Detect which cell encompasses the target text, then output its (X, Y) center coordinate. 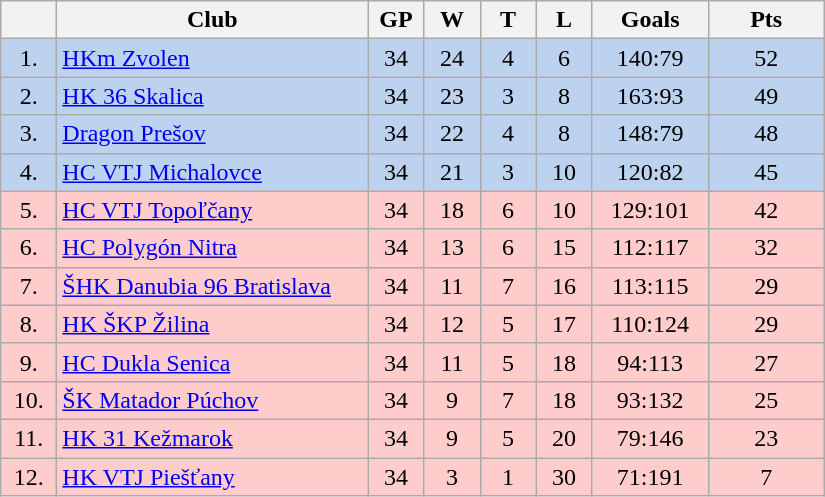
Pts (766, 20)
5. (29, 210)
110:124 (650, 324)
12 (452, 324)
HK VTJ Piešťany (212, 477)
93:132 (650, 400)
13 (452, 248)
24 (452, 58)
HC VTJ Michalovce (212, 172)
1. (29, 58)
1 (508, 477)
ŠK Matador Púchov (212, 400)
148:79 (650, 134)
Goals (650, 20)
71:191 (650, 477)
HC VTJ Topoľčany (212, 210)
45 (766, 172)
163:93 (650, 96)
20 (564, 438)
25 (766, 400)
48 (766, 134)
HK 36 Skalica (212, 96)
120:82 (650, 172)
94:113 (650, 362)
ŠHK Danubia 96 Bratislava (212, 286)
HK 31 Kežmarok (212, 438)
32 (766, 248)
HC Polygón Nitra (212, 248)
42 (766, 210)
HK ŠKP Žilina (212, 324)
17 (564, 324)
8. (29, 324)
112:117 (650, 248)
21 (452, 172)
140:79 (650, 58)
L (564, 20)
30 (564, 477)
6. (29, 248)
7. (29, 286)
52 (766, 58)
27 (766, 362)
4. (29, 172)
15 (564, 248)
11. (29, 438)
129:101 (650, 210)
Dragon Prešov (212, 134)
16 (564, 286)
T (508, 20)
12. (29, 477)
49 (766, 96)
GP (396, 20)
79:146 (650, 438)
113:115 (650, 286)
10. (29, 400)
W (452, 20)
HKm Zvolen (212, 58)
22 (452, 134)
2. (29, 96)
Club (212, 20)
9. (29, 362)
3. (29, 134)
HC Dukla Senica (212, 362)
